Find where the given text appears and provide that cell's center as (X, Y) coordinate. 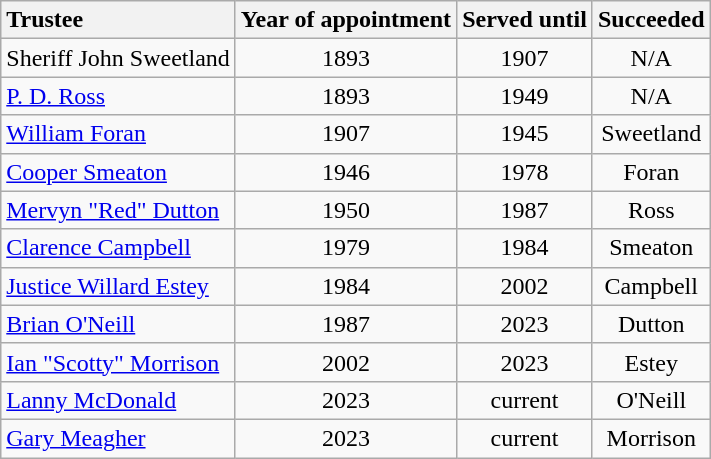
Gary Meagher (118, 438)
William Foran (118, 134)
1949 (525, 96)
Justice Willard Estey (118, 286)
Estey (651, 362)
1978 (525, 172)
Campbell (651, 286)
Brian O'Neill (118, 324)
1946 (346, 172)
Sheriff John Sweetland (118, 58)
Foran (651, 172)
Ross (651, 210)
Ian "Scotty" Morrison (118, 362)
1950 (346, 210)
Smeaton (651, 248)
Cooper Smeaton (118, 172)
Trustee (118, 20)
O'Neill (651, 400)
P. D. Ross (118, 96)
Year of appointment (346, 20)
Lanny McDonald (118, 400)
Sweetland (651, 134)
Mervyn "Red" Dutton (118, 210)
Succeeded (651, 20)
Clarence Campbell (118, 248)
1945 (525, 134)
1979 (346, 248)
Served until (525, 20)
Dutton (651, 324)
Morrison (651, 438)
